Scan for the cell matching the given text and deliver its [X, Y] coordinate at center. 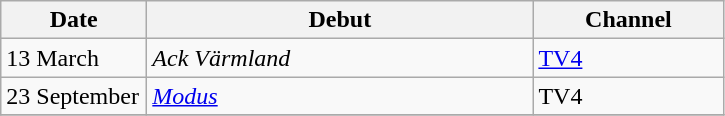
Modus [340, 96]
Debut [340, 20]
Channel [628, 20]
13 March [74, 58]
Date [74, 20]
23 September [74, 96]
Ack Värmland [340, 58]
